Identify which cell holds the provided text, then report its [X, Y] central coordinate. 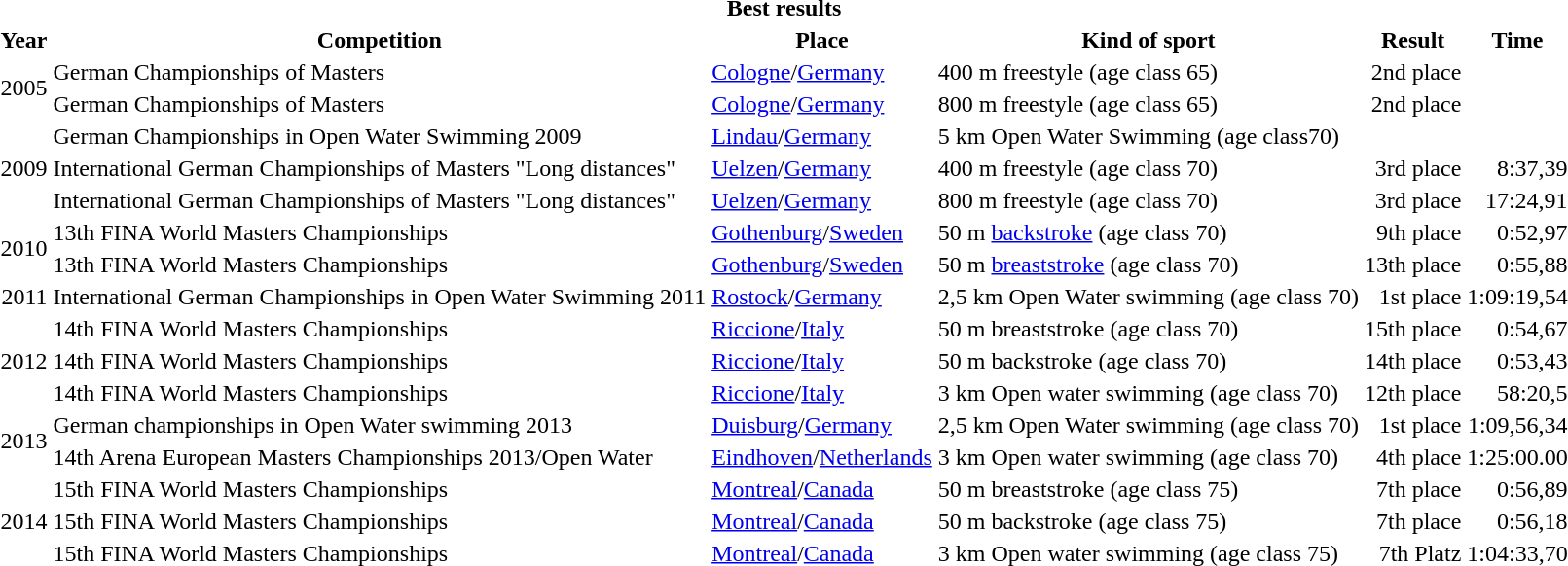
Eindhoven/Netherlands [822, 457]
800 m freestyle (age class 70) [1149, 200]
Result [1412, 40]
Rostock/Germany [822, 297]
400 m freestyle (age class 65) [1149, 72]
12th place [1412, 393]
German Championships in Open Water Swimming 2009 [380, 136]
Lindau/Germany [822, 136]
14th place [1412, 361]
14th Arena European Masters Championships 2013/Open Water [380, 457]
Duisburg/Germany [822, 425]
5 km Open Water Swimming (age class70) [1149, 136]
Place [822, 40]
International German Championships in Open Water Swimming 2011 [380, 297]
400 m freestyle (age class 70) [1149, 168]
50 m breaststroke (age class 75) [1149, 489]
800 m freestyle (age class 65) [1149, 104]
15th place [1412, 329]
4th place [1412, 457]
13th place [1412, 265]
Kind of sport [1149, 40]
Competition [380, 40]
9th place [1412, 232]
50 m backstroke (age class 75) [1149, 521]
German championships in Open Water swimming 2013 [380, 425]
